Search for the cell housing the specified text and yield its [x, y] center coordinate. 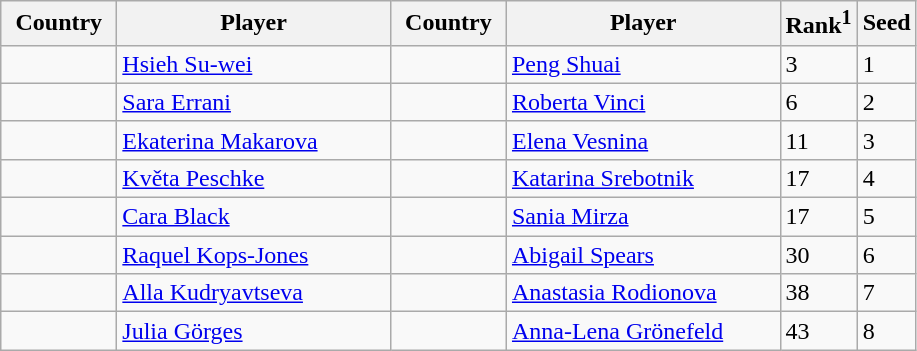
Roberta Vinci [643, 102]
38 [818, 293]
Seed [886, 24]
4 [886, 178]
Sara Errani [254, 102]
Elena Vesnina [643, 140]
Rank1 [818, 24]
8 [886, 331]
Abigail Spears [643, 255]
Květa Peschke [254, 178]
Ekaterina Makarova [254, 140]
Raquel Kops-Jones [254, 255]
Hsieh Su-wei [254, 64]
Cara Black [254, 217]
11 [818, 140]
5 [886, 217]
Anastasia Rodionova [643, 293]
Sania Mirza [643, 217]
43 [818, 331]
Julia Görges [254, 331]
Alla Kudryavtseva [254, 293]
Katarina Srebotnik [643, 178]
Peng Shuai [643, 64]
30 [818, 255]
Anna-Lena Grönefeld [643, 331]
2 [886, 102]
1 [886, 64]
7 [886, 293]
